Return the [X, Y] coordinate for the center point of the cell that contains the specified text.  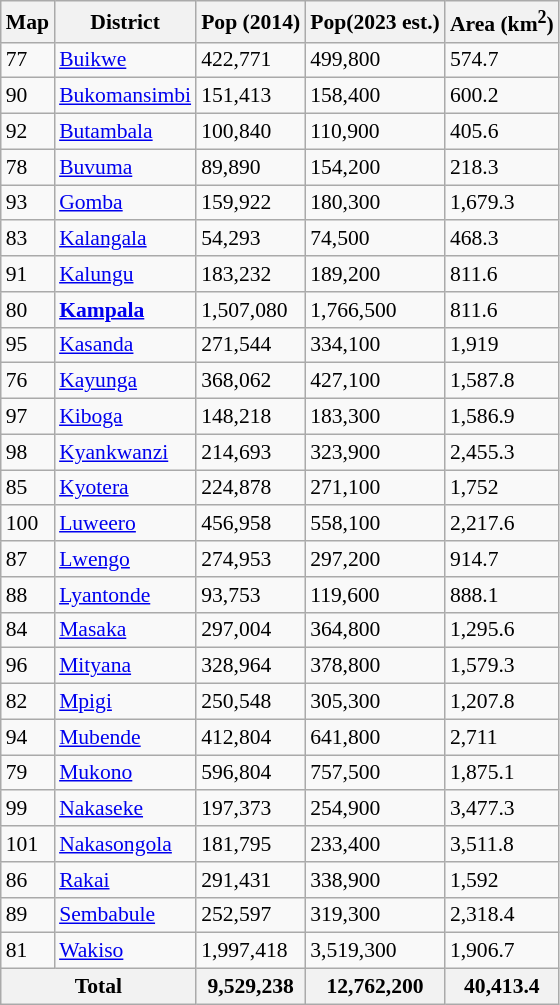
158,400 [375, 96]
1,507,080 [250, 310]
Kyotera [125, 488]
2,318.4 [502, 915]
405.6 [502, 132]
254,900 [375, 809]
87 [28, 559]
148,218 [250, 417]
Luweero [125, 524]
93 [28, 203]
3,519,300 [375, 951]
Mityana [125, 666]
Kalangala [125, 239]
1,997,418 [250, 951]
338,900 [375, 880]
183,232 [250, 274]
96 [28, 666]
Area (km2) [502, 22]
641,800 [375, 737]
Rakai [125, 880]
94 [28, 737]
Buvuma [125, 167]
1,906.7 [502, 951]
224,878 [250, 488]
1,579.3 [502, 666]
1,592 [502, 880]
Kiboga [125, 417]
Buikwe [125, 60]
90 [28, 96]
378,800 [375, 666]
888.1 [502, 595]
183,300 [375, 417]
422,771 [250, 60]
Pop(2023 est.) [375, 22]
3,511.8 [502, 844]
100,840 [250, 132]
93,753 [250, 595]
412,804 [250, 737]
Wakiso [125, 951]
499,800 [375, 60]
151,413 [250, 96]
1,752 [502, 488]
89,890 [250, 167]
271,100 [375, 488]
364,800 [375, 630]
77 [28, 60]
Mpigi [125, 702]
Nakaseke [125, 809]
154,200 [375, 167]
100 [28, 524]
Gomba [125, 203]
274,953 [250, 559]
1,875.1 [502, 773]
3,477.3 [502, 809]
319,300 [375, 915]
Masaka [125, 630]
Pop (2014) [250, 22]
197,373 [250, 809]
214,693 [250, 452]
291,431 [250, 880]
Butambala [125, 132]
757,500 [375, 773]
110,900 [375, 132]
271,544 [250, 345]
1,766,500 [375, 310]
596,804 [250, 773]
Kampala [125, 310]
80 [28, 310]
Mukono [125, 773]
97 [28, 417]
2,455.3 [502, 452]
914.7 [502, 559]
88 [28, 595]
1,679.3 [502, 203]
74,500 [375, 239]
Sembabule [125, 915]
99 [28, 809]
328,964 [250, 666]
1,207.8 [502, 702]
98 [28, 452]
233,400 [375, 844]
Kayunga [125, 381]
Kyankwanzi [125, 452]
78 [28, 167]
305,300 [375, 702]
574.7 [502, 60]
250,548 [250, 702]
81 [28, 951]
Total [98, 987]
9,529,238 [250, 987]
92 [28, 132]
468.3 [502, 239]
Lwengo [125, 559]
101 [28, 844]
Kalungu [125, 274]
Nakasongola [125, 844]
82 [28, 702]
Kasanda [125, 345]
40,413.4 [502, 987]
89 [28, 915]
189,200 [375, 274]
323,900 [375, 452]
2,711 [502, 737]
218.3 [502, 167]
Lyantonde [125, 595]
181,795 [250, 844]
180,300 [375, 203]
334,100 [375, 345]
159,922 [250, 203]
558,100 [375, 524]
252,597 [250, 915]
54,293 [250, 239]
Bukomansimbi [125, 96]
1,295.6 [502, 630]
297,200 [375, 559]
2,217.6 [502, 524]
427,100 [375, 381]
456,958 [250, 524]
600.2 [502, 96]
297,004 [250, 630]
83 [28, 239]
85 [28, 488]
District [125, 22]
12,762,200 [375, 987]
Mubende [125, 737]
368,062 [250, 381]
76 [28, 381]
86 [28, 880]
1,919 [502, 345]
91 [28, 274]
1,586.9 [502, 417]
79 [28, 773]
1,587.8 [502, 381]
95 [28, 345]
84 [28, 630]
119,600 [375, 595]
Map [28, 22]
